Locate the cell with the specified text and output its [X, Y] center coordinate. 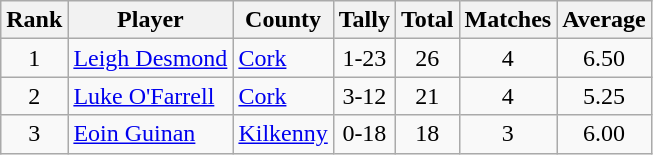
3-12 [364, 96]
5.25 [604, 96]
Rank [34, 20]
Leigh Desmond [150, 58]
21 [427, 96]
6.00 [604, 134]
1-23 [364, 58]
Kilkenny [283, 134]
Eoin Guinan [150, 134]
1 [34, 58]
18 [427, 134]
Luke O'Farrell [150, 96]
26 [427, 58]
Matches [508, 20]
Player [150, 20]
Total [427, 20]
Average [604, 20]
2 [34, 96]
Tally [364, 20]
0-18 [364, 134]
County [283, 20]
6.50 [604, 58]
